Output the [x, y] coordinate of the center of the cell containing the given text.  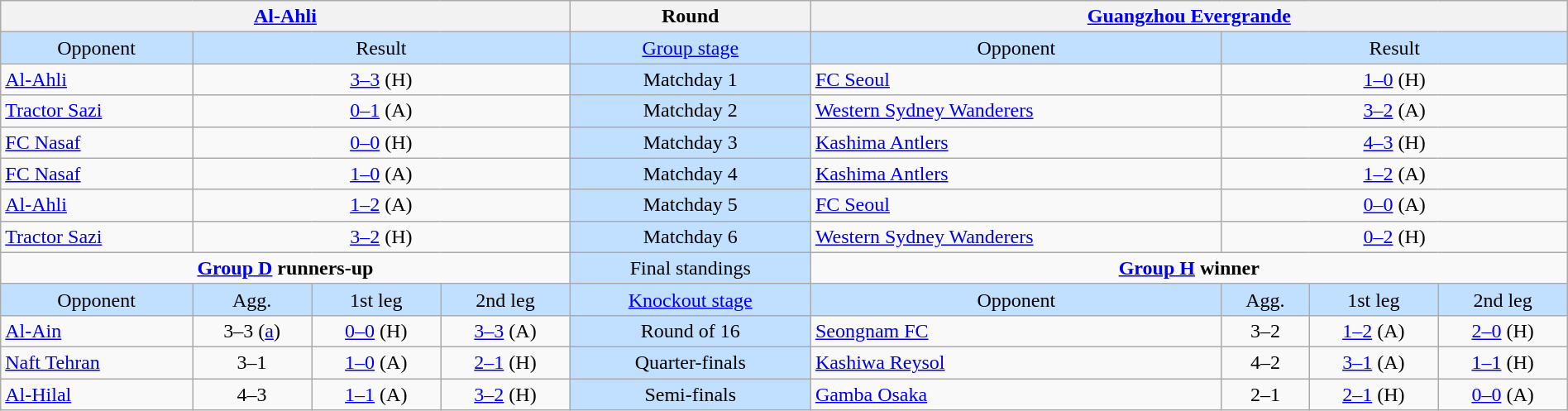
4–3 [251, 394]
Semi-finals [690, 394]
3–3 (A) [505, 331]
1–1 (A) [376, 394]
Matchday 2 [690, 111]
Gamba Osaka [1016, 394]
2–1 [1265, 394]
Matchday 5 [690, 205]
Group D runners-up [285, 268]
Matchday 3 [690, 142]
3–3 (a) [251, 331]
Al-Hilal [97, 394]
Guangzhou Evergrande [1189, 17]
3–2 (A) [1394, 111]
4–3 (H) [1394, 142]
Matchday 6 [690, 237]
4–2 [1265, 362]
Round of 16 [690, 331]
3–3 (H) [380, 79]
Seongnam FC [1016, 331]
Kashiwa Reysol [1016, 362]
Knockout stage [690, 299]
0–2 (H) [1394, 237]
1–0 (H) [1394, 79]
3–1 (A) [1374, 362]
Al-Ain [97, 331]
Naft Tehran [97, 362]
2–0 (H) [1503, 331]
0–1 (A) [380, 111]
1–1 (H) [1503, 362]
Group H winner [1189, 268]
Matchday 4 [690, 174]
3–1 [251, 362]
3–2 [1265, 331]
Quarter-finals [690, 362]
Matchday 1 [690, 79]
Round [690, 17]
Group stage [690, 48]
Final standings [690, 268]
